Provide the (x, y) coordinate of the cell's center where the given text is located.  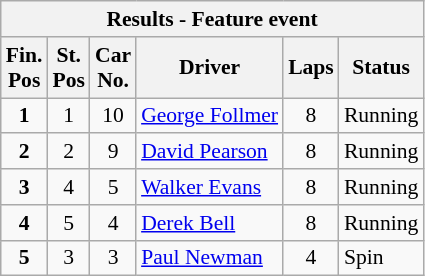
10 (113, 116)
9 (113, 152)
Laps (311, 68)
Paul Newman (210, 258)
Fin.Pos (24, 68)
CarNo. (113, 68)
David Pearson (210, 152)
Driver (210, 68)
Status (381, 68)
George Follmer (210, 116)
Results - Feature event (212, 19)
Walker Evans (210, 187)
Spin (381, 258)
Derek Bell (210, 223)
St.Pos (68, 68)
